For the text-containing cell, return its midpoint in (X, Y) coordinate format. 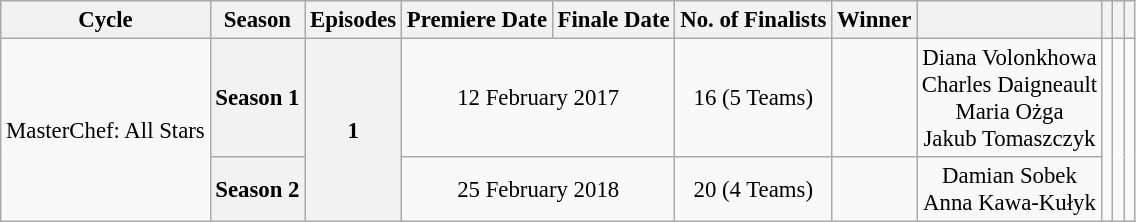
Season (258, 20)
16 (5 Teams) (754, 98)
Finale Date (614, 20)
Episodes (354, 20)
No. of Finalists (754, 20)
Cycle (106, 20)
Premiere Date (478, 20)
1 (354, 130)
Diana Volonkhowa Charles Daigneault Maria Ożga Jakub Tomaszczyk (1010, 98)
Winner (874, 20)
Season 2 (258, 190)
12 February 2017 (538, 98)
20 (4 Teams) (754, 190)
25 February 2018 (538, 190)
Damian Sobek Anna Kawa-Kułyk (1010, 190)
Season 1 (258, 98)
MasterChef: All Stars (106, 130)
